Locate the cell with the specified text and output its [x, y] center coordinate. 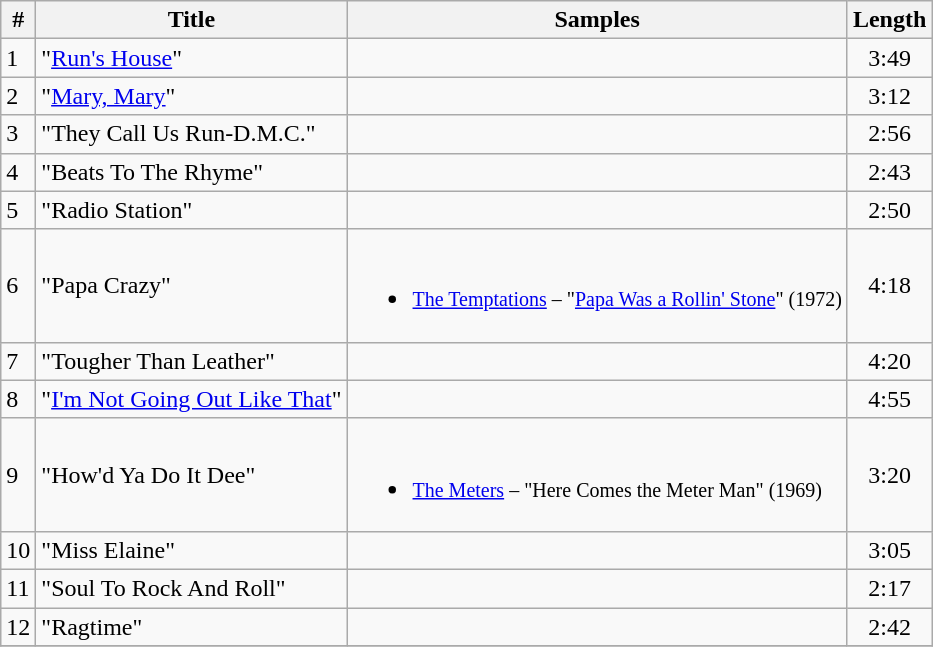
The Meters – "Here Comes the Meter Man" (1969) [597, 474]
"Tougher Than Leather" [192, 361]
"I'm Not Going Out Like That" [192, 399]
6 [18, 286]
3:20 [889, 474]
4:55 [889, 399]
The Temptations – "Papa Was a Rollin' Stone" (1972) [597, 286]
"Mary, Mary" [192, 96]
"Miss Elaine" [192, 550]
9 [18, 474]
2:43 [889, 172]
2:56 [889, 134]
"Run's House" [192, 58]
3:05 [889, 550]
3:49 [889, 58]
3:12 [889, 96]
5 [18, 210]
Title [192, 20]
"Soul To Rock And Roll" [192, 588]
"Ragtime" [192, 627]
8 [18, 399]
"Papa Crazy" [192, 286]
"Radio Station" [192, 210]
2:17 [889, 588]
10 [18, 550]
2:50 [889, 210]
4:20 [889, 361]
1 [18, 58]
11 [18, 588]
4 [18, 172]
Samples [597, 20]
3 [18, 134]
"They Call Us Run-D.M.C." [192, 134]
2 [18, 96]
"Beats To The Rhyme" [192, 172]
# [18, 20]
2:42 [889, 627]
4:18 [889, 286]
12 [18, 627]
7 [18, 361]
Length [889, 20]
"How'd Ya Do It Dee" [192, 474]
